Capture the cell that displays the provided text and extract its (x, y) central coordinate. 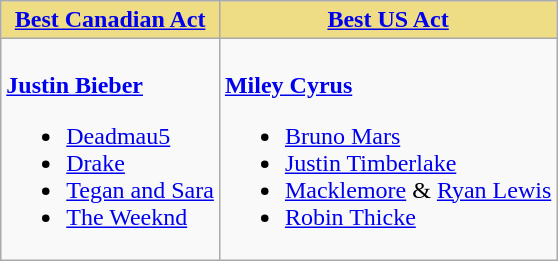
Justin BieberDeadmau5DrakeTegan and SaraThe Weeknd (110, 150)
Best Canadian Act (110, 20)
Best US Act (388, 20)
Miley CyrusBruno MarsJustin TimberlakeMacklemore & Ryan LewisRobin Thicke (388, 150)
